Pinpoint the cell where the given text exists, returning its (X, Y) midpoint coordinate. 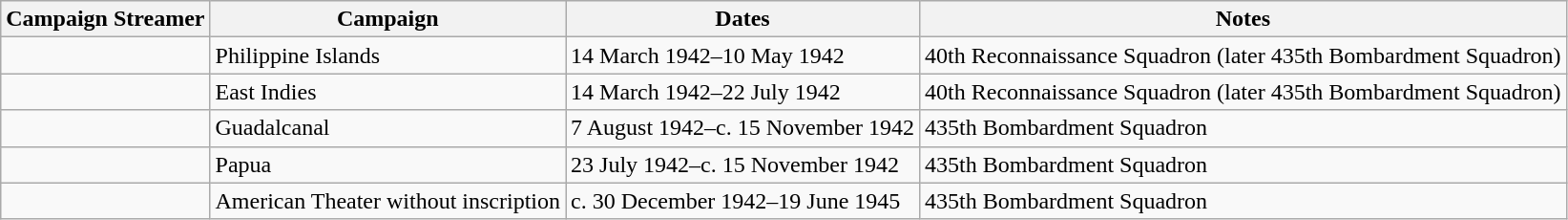
American Theater without inscription (387, 201)
Campaign (387, 19)
Papua (387, 165)
23 July 1942–c. 15 November 1942 (742, 165)
Philippine Islands (387, 55)
Campaign Streamer (105, 19)
14 March 1942–10 May 1942 (742, 55)
Notes (1244, 19)
14 March 1942–22 July 1942 (742, 92)
East Indies (387, 92)
7 August 1942–c. 15 November 1942 (742, 128)
c. 30 December 1942–19 June 1945 (742, 201)
Guadalcanal (387, 128)
Dates (742, 19)
